Identify which cell holds the provided text, then report its (X, Y) central coordinate. 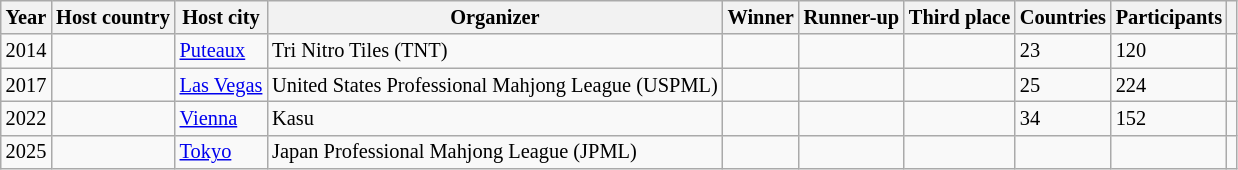
Host city (222, 17)
Runner-up (852, 17)
Tri Nitro Tiles (TNT) (494, 51)
Puteaux (222, 51)
2014 (26, 51)
34 (1063, 118)
Third place (960, 17)
Kasu (494, 118)
Winner (761, 17)
Host country (113, 17)
2025 (26, 152)
Japan Professional Mahjong League (JPML) (494, 152)
120 (1169, 51)
Tokyo (222, 152)
Participants (1169, 17)
224 (1169, 85)
Vienna (222, 118)
25 (1063, 85)
Organizer (494, 17)
152 (1169, 118)
Year (26, 17)
Countries (1063, 17)
2017 (26, 85)
23 (1063, 51)
Las Vegas (222, 85)
United States Professional Mahjong League (USPML) (494, 85)
2022 (26, 118)
